Find where the given text appears and provide that cell's center as (X, Y) coordinate. 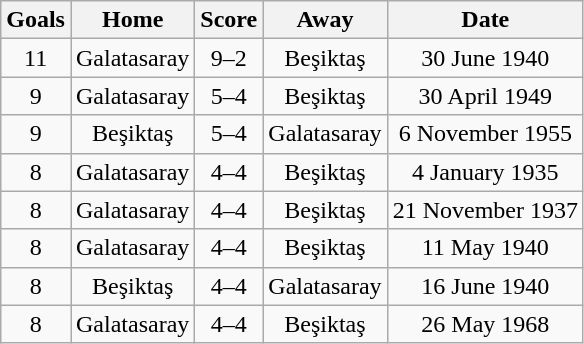
Score (229, 20)
26 May 1968 (485, 324)
11 (36, 58)
6 November 1955 (485, 134)
Date (485, 20)
30 April 1949 (485, 96)
Goals (36, 20)
9–2 (229, 58)
4 January 1935 (485, 172)
Home (132, 20)
30 June 1940 (485, 58)
Away (325, 20)
21 November 1937 (485, 210)
11 May 1940 (485, 248)
16 June 1940 (485, 286)
